Search for the cell housing the specified text and yield its (x, y) center coordinate. 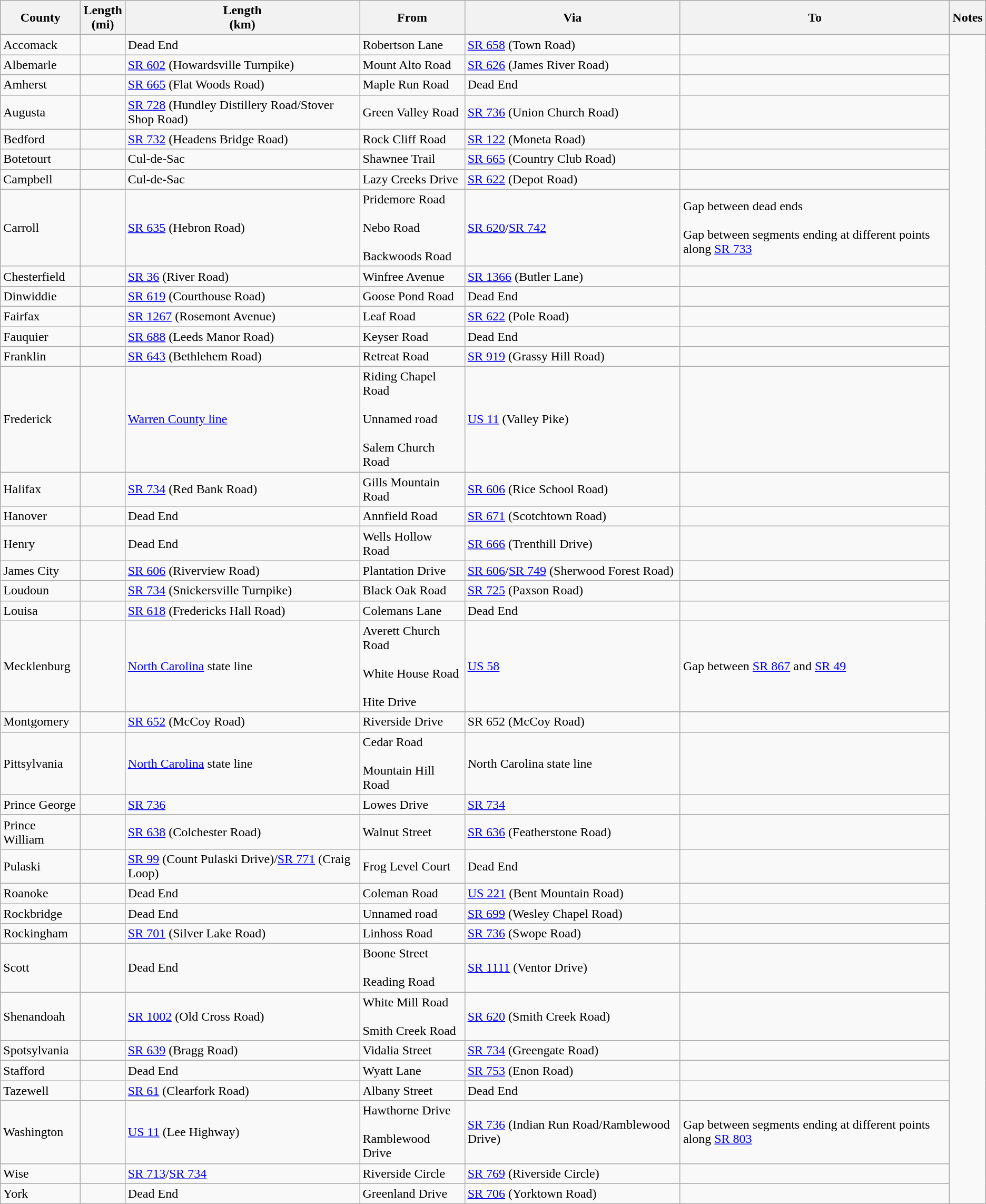
SR 635 (Hebron Road) (242, 228)
Wyatt Lane (412, 1071)
SR 753 (Enon Road) (572, 1071)
Gap between dead endsGap between segments ending at different points along SR 733 (814, 228)
Albemarle (41, 65)
Greenland Drive (412, 1193)
SR 658 (Town Road) (572, 45)
SR 622 (Pole Road) (572, 316)
Gills Mountain Road (412, 489)
SR 606/SR 749 (Sherwood Forest Road) (572, 571)
SR 736 (Swope Road) (572, 934)
SR 619 (Courthouse Road) (242, 296)
Albany Street (412, 1091)
Bedford (41, 139)
Fairfax (41, 316)
Gap between segments ending at different points along SR 803 (814, 1132)
SR 636 (Featherstone Road) (572, 831)
Frederick (41, 419)
Black Oak Road (412, 591)
Dinwiddie (41, 296)
Length(km) (242, 18)
Scott (41, 968)
SR 639 (Bragg Road) (242, 1051)
Rockingham (41, 934)
Keyser Road (412, 337)
SR 769 (Riverside Circle) (572, 1173)
Plantation Drive (412, 571)
SR 665 (Country Club Road) (572, 159)
Rock Cliff Road (412, 139)
Walnut Street (412, 831)
Colemans Lane (412, 611)
Franklin (41, 357)
Retreat Road (412, 357)
Chesterfield (41, 276)
Annfield Road (412, 516)
Riding Chapel RoadUnnamed roadSalem Church Road (412, 419)
Halifax (41, 489)
SR 732 (Headens Bridge Road) (242, 139)
SR 706 (Yorktown Road) (572, 1193)
SR 1002 (Old Cross Road) (242, 1016)
Averett Church RoadWhite House RoadHite Drive (412, 666)
Leaf Road (412, 316)
Carroll (41, 228)
SR 699 (Wesley Chapel Road) (572, 913)
Via (572, 18)
Warren County line (242, 419)
Henry (41, 544)
SR 713/SR 734 (242, 1173)
SR 643 (Bethlehem Road) (242, 357)
Frog Level Court (412, 866)
Linhoss Road (412, 934)
SR 626 (James River Road) (572, 65)
US 221 (Bent Mountain Road) (572, 893)
SR 734 (572, 805)
Rockbridge (41, 913)
SR 734 (Red Bank Road) (242, 489)
SR 736 (Union Church Road) (572, 112)
SR 638 (Colchester Road) (242, 831)
SR 671 (Scotchtown Road) (572, 516)
SR 99 (Count Pulaski Drive)/SR 771 (Craig Loop) (242, 866)
SR 701 (Silver Lake Road) (242, 934)
Riverside Circle (412, 1173)
Tazewell (41, 1091)
SR 122 (Moneta Road) (572, 139)
Botetourt (41, 159)
Boone StreetReading Road (412, 968)
Winfree Avenue (412, 276)
Prince William (41, 831)
York (41, 1193)
Lazy Creeks Drive (412, 179)
Vidalia Street (412, 1051)
White Mill RoadSmith Creek Road (412, 1016)
Goose Pond Road (412, 296)
SR 666 (Trenthill Drive) (572, 544)
Pulaski (41, 866)
SR 728 (Hundley Distillery Road/Stover Shop Road) (242, 112)
SR 620 (Smith Creek Road) (572, 1016)
SR 736 (Indian Run Road/Ramblewood Drive) (572, 1132)
Loudoun (41, 591)
Coleman Road (412, 893)
SR 622 (Depot Road) (572, 179)
Fauquier (41, 337)
SR 620/SR 742 (572, 228)
From (412, 18)
Mecklenburg (41, 666)
Shenandoah (41, 1016)
Washington (41, 1132)
Gap between SR 867 and SR 49 (814, 666)
Augusta (41, 112)
SR 919 (Grassy Hill Road) (572, 357)
SR 618 (Fredericks Hall Road) (242, 611)
SR 61 (Clearfork Road) (242, 1091)
SR 1366 (Butler Lane) (572, 276)
SR 602 (Howardsville Turnpike) (242, 65)
SR 736 (242, 805)
Length(mi) (103, 18)
Amherst (41, 85)
Pittsylvania (41, 763)
Green Valley Road (412, 112)
Montgomery (41, 722)
Shawnee Trail (412, 159)
Pridemore RoadNebo RoadBackwoods Road (412, 228)
US 58 (572, 666)
James City (41, 571)
Hanover (41, 516)
SR 606 (Rice School Road) (572, 489)
Campbell (41, 179)
Wells Hollow Road (412, 544)
Notes (968, 18)
Stafford (41, 1071)
Spotsylvania (41, 1051)
SR 725 (Paxson Road) (572, 591)
Louisa (41, 611)
US 11 (Valley Pike) (572, 419)
SR 606 (Riverview Road) (242, 571)
Lowes Drive (412, 805)
Maple Run Road (412, 85)
Unnamed road (412, 913)
SR 734 (Snickersville Turnpike) (242, 591)
Mount Alto Road (412, 65)
Roanoke (41, 893)
Cedar RoadMountain Hill Road (412, 763)
Riverside Drive (412, 722)
Accomack (41, 45)
Robertson Lane (412, 45)
SR 734 (Greengate Road) (572, 1051)
US 11 (Lee Highway) (242, 1132)
Wise (41, 1173)
Prince George (41, 805)
SR 1267 (Rosemont Avenue) (242, 316)
SR 1111 (Ventor Drive) (572, 968)
Hawthorne DriveRamblewood Drive (412, 1132)
County (41, 18)
To (814, 18)
SR 36 (River Road) (242, 276)
SR 665 (Flat Woods Road) (242, 85)
SR 688 (Leeds Manor Road) (242, 337)
